Return the (X, Y) coordinate for the center point of the cell that contains the specified text.  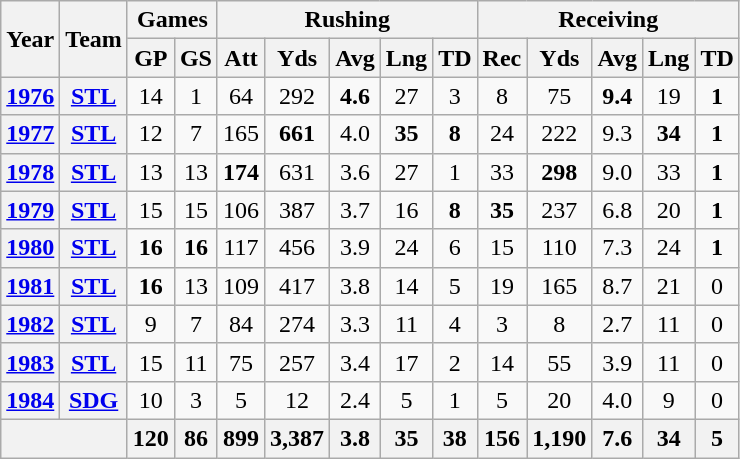
1976 (30, 96)
631 (298, 172)
6.8 (618, 210)
174 (240, 172)
9.4 (618, 96)
17 (406, 362)
1983 (30, 362)
222 (560, 134)
1980 (30, 248)
2 (455, 362)
2.7 (618, 324)
1984 (30, 400)
298 (560, 172)
1981 (30, 286)
3.6 (356, 172)
GP (150, 58)
3.3 (356, 324)
3.7 (356, 210)
7.6 (618, 438)
4.6 (356, 96)
10 (150, 400)
86 (196, 438)
274 (298, 324)
3,387 (298, 438)
2.4 (356, 400)
Team (94, 39)
292 (298, 96)
4 (455, 324)
Rec (502, 58)
1978 (30, 172)
110 (560, 248)
1,190 (560, 438)
3.4 (356, 362)
GS (196, 58)
1979 (30, 210)
Games (172, 20)
Receiving (608, 20)
64 (240, 96)
899 (240, 438)
6 (455, 248)
120 (150, 438)
1982 (30, 324)
456 (298, 248)
Rushing (347, 20)
8.7 (618, 286)
84 (240, 324)
417 (298, 286)
9.0 (618, 172)
9.3 (618, 134)
Att (240, 58)
38 (455, 438)
55 (560, 362)
156 (502, 438)
257 (298, 362)
7.3 (618, 248)
1977 (30, 134)
21 (668, 286)
387 (298, 210)
661 (298, 134)
106 (240, 210)
117 (240, 248)
Year (30, 39)
SDG (94, 400)
237 (560, 210)
109 (240, 286)
